Output the [X, Y] coordinate of the center of the cell containing the given text.  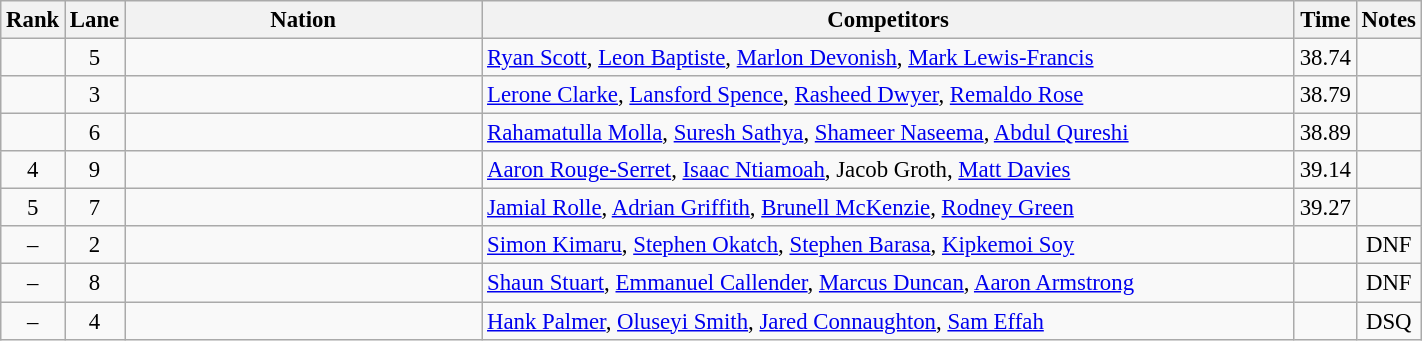
Shaun Stuart, Emmanuel Callender, Marcus Duncan, Aaron Armstrong [888, 283]
Hank Palmer, Oluseyi Smith, Jared Connaughton, Sam Effah [888, 321]
Aaron Rouge-Serret, Isaac Ntiamoah, Jacob Groth, Matt Davies [888, 170]
39.14 [1325, 170]
38.79 [1325, 95]
3 [95, 95]
Time [1325, 20]
Ryan Scott, Leon Baptiste, Marlon Devonish, Mark Lewis-Francis [888, 58]
Jamial Rolle, Adrian Griffith, Brunell McKenzie, Rodney Green [888, 208]
Simon Kimaru, Stephen Okatch, Stephen Barasa, Kipkemoi Soy [888, 245]
8 [95, 283]
Competitors [888, 20]
39.27 [1325, 208]
Notes [1388, 20]
7 [95, 208]
Lerone Clarke, Lansford Spence, Rasheed Dwyer, Remaldo Rose [888, 95]
2 [95, 245]
DSQ [1388, 321]
Rank [33, 20]
9 [95, 170]
38.89 [1325, 133]
Nation [304, 20]
38.74 [1325, 58]
Lane [95, 20]
6 [95, 133]
Rahamatulla Molla, Suresh Sathya, Shameer Naseema, Abdul Qureshi [888, 133]
